Capture the cell that displays the provided text and extract its [x, y] central coordinate. 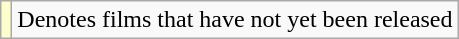
Denotes films that have not yet been released [235, 20]
